Return [x, y] of the center of cell containing provided text 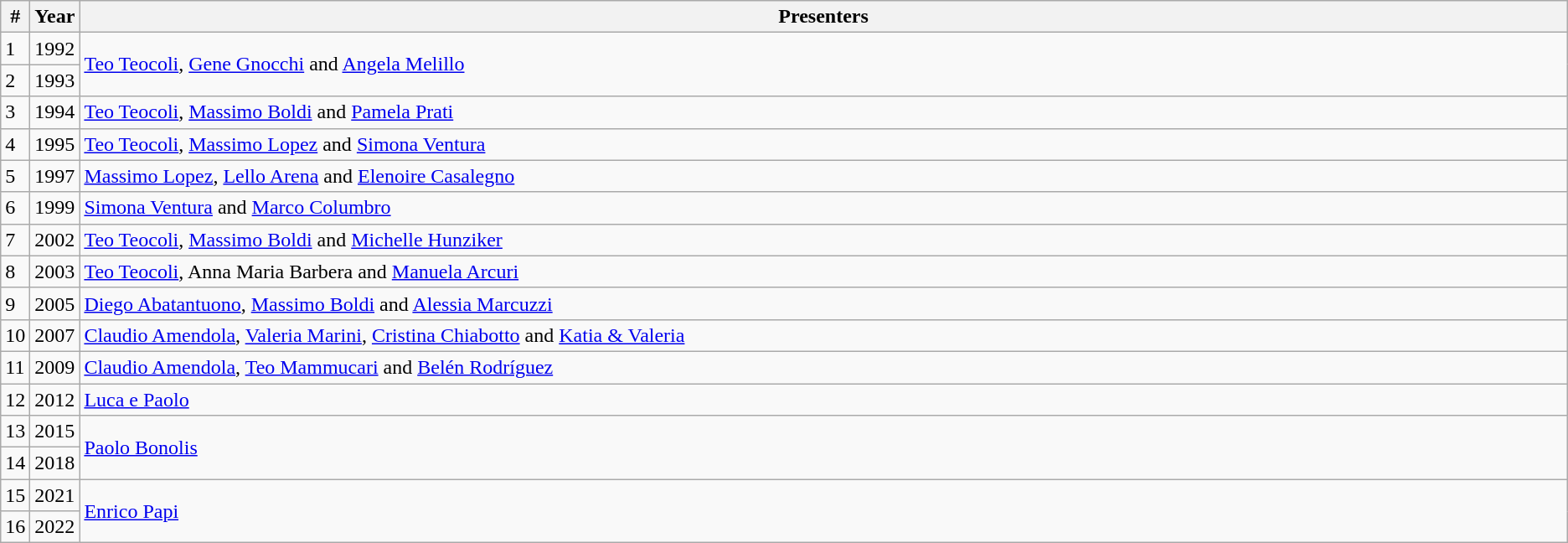
1 [15, 49]
Simona Ventura and Marco Columbro [823, 208]
Teo Teocoli, Massimo Boldi and Pamela Prati [823, 112]
Paolo Bonolis [823, 447]
2022 [55, 527]
9 [15, 303]
4 [15, 144]
1994 [55, 112]
5 [15, 176]
16 [15, 527]
1993 [55, 80]
1995 [55, 144]
Year [55, 17]
2 [15, 80]
2021 [55, 495]
13 [15, 432]
2018 [55, 463]
12 [15, 400]
Claudio Amendola, Teo Mammucari and Belén Rodríguez [823, 367]
Teo Teocoli, Massimo Lopez and Simona Ventura [823, 144]
1992 [55, 49]
14 [15, 463]
Claudio Amendola, Valeria Marini, Cristina Chiabotto and Katia & Valeria [823, 335]
7 [15, 240]
# [15, 17]
2002 [55, 240]
2005 [55, 303]
Enrico Papi [823, 511]
1999 [55, 208]
Diego Abatantuono, Massimo Boldi and Alessia Marcuzzi [823, 303]
Luca e Paolo [823, 400]
2015 [55, 432]
11 [15, 367]
6 [15, 208]
2007 [55, 335]
Massimo Lopez, Lello Arena and Elenoire Casalegno [823, 176]
Teo Teocoli, Gene Gnocchi and Angela Melillo [823, 65]
10 [15, 335]
Teo Teocoli, Anna Maria Barbera and Manuela Arcuri [823, 271]
3 [15, 112]
1997 [55, 176]
Presenters [823, 17]
2003 [55, 271]
2012 [55, 400]
Teo Teocoli, Massimo Boldi and Michelle Hunziker [823, 240]
2009 [55, 367]
8 [15, 271]
15 [15, 495]
